Capture the cell that displays the provided text and extract its (X, Y) central coordinate. 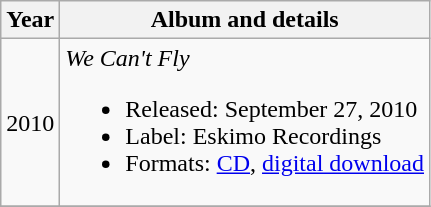
We Can't FlyReleased: September 27, 2010Label: Eskimo RecordingsFormats: CD, digital download (245, 122)
2010 (30, 122)
Album and details (245, 20)
Year (30, 20)
